Identify which cell holds the provided text, then report its (x, y) central coordinate. 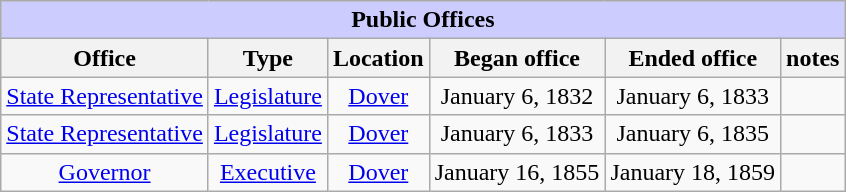
Governor (105, 172)
January 6, 1832 (517, 96)
January 18, 1859 (693, 172)
Office (105, 58)
Ended office (693, 58)
Began office (517, 58)
Type (268, 58)
Location (378, 58)
Public Offices (423, 20)
January 16, 1855 (517, 172)
notes (813, 58)
Executive (268, 172)
January 6, 1835 (693, 134)
